Return [x, y] of the center of cell containing provided text 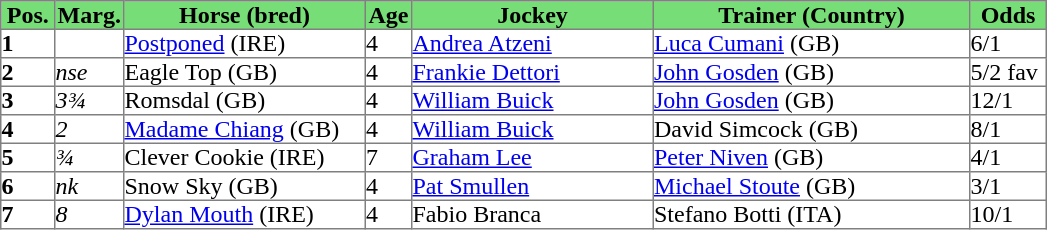
Horse (bred) [245, 15]
nse [90, 72]
Odds [1008, 15]
Madame Chiang (GB) [245, 129]
Andrea Atzeni [533, 43]
Michael Stoute (GB) [811, 186]
1 [28, 43]
Stefano Botti (ITA) [811, 214]
Clever Cookie (IRE) [245, 157]
Pat Smullen [533, 186]
Marg. [90, 15]
Fabio Branca [533, 214]
5/2 fav [1008, 72]
Graham Lee [533, 157]
6 [28, 186]
Age [388, 15]
6/1 [1008, 43]
12/1 [1008, 100]
8/1 [1008, 129]
Luca Cumani (GB) [811, 43]
Snow Sky (GB) [245, 186]
Eagle Top (GB) [245, 72]
Romsdal (GB) [245, 100]
5 [28, 157]
Frankie Dettori [533, 72]
3¾ [90, 100]
Jockey [533, 15]
4/1 [1008, 157]
¾ [90, 157]
Dylan Mouth (IRE) [245, 214]
Peter Niven (GB) [811, 157]
David Simcock (GB) [811, 129]
nk [90, 186]
Postponed (IRE) [245, 43]
3 [28, 100]
10/1 [1008, 214]
Pos. [28, 15]
8 [90, 214]
Trainer (Country) [811, 15]
3/1 [1008, 186]
